Pinpoint the cell where the given text exists, returning its [x, y] midpoint coordinate. 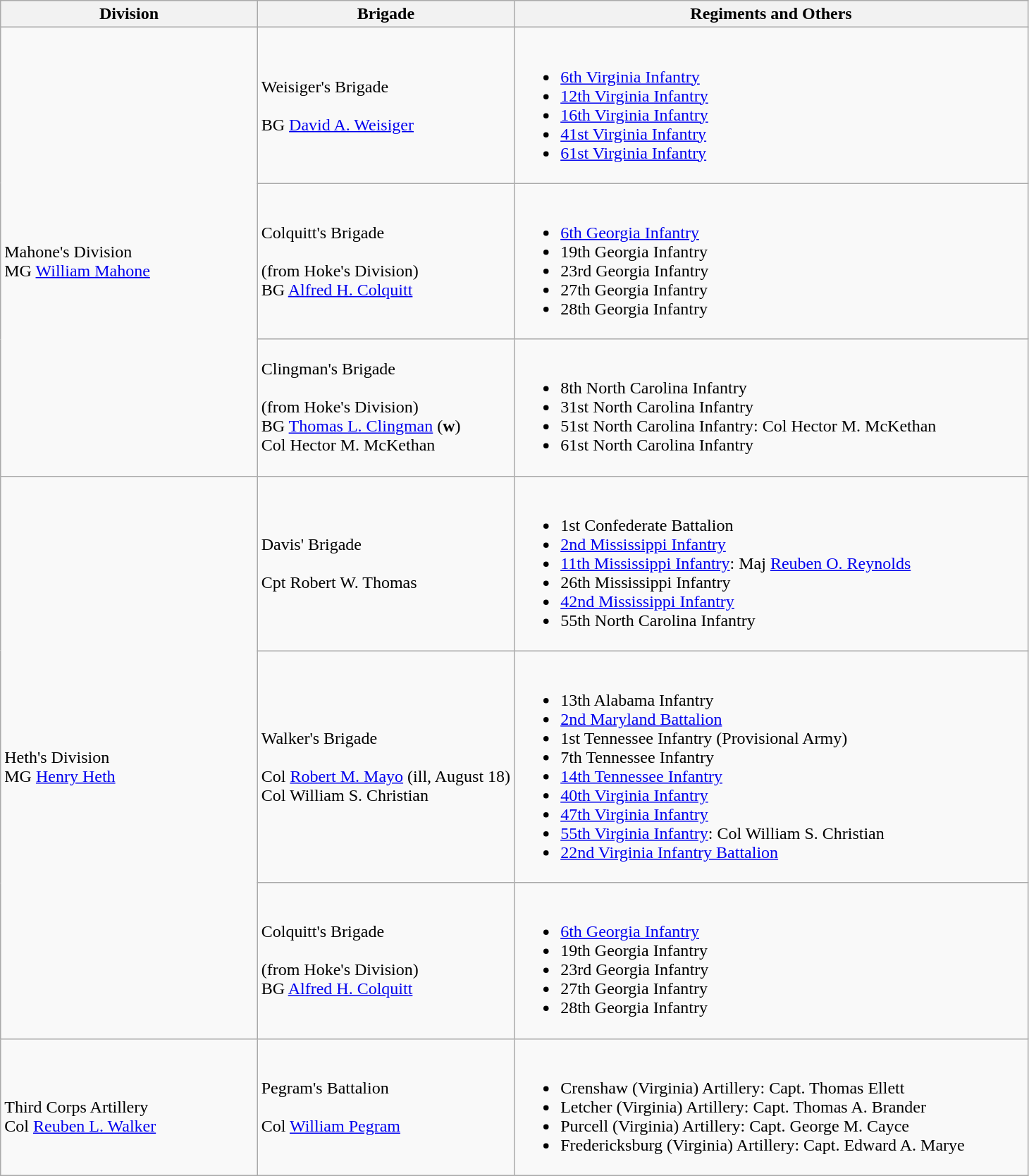
Brigade [386, 14]
Davis' Brigade Cpt Robert W. Thomas [386, 563]
Third Corps Artillery Col Reuben L. Walker [129, 1107]
6th Virginia Infantry12th Virginia Infantry16th Virginia Infantry41st Virginia Infantry61st Virginia Infantry [771, 106]
Walker's Brigade Col Robert M. Mayo (ill, August 18) Col William S. Christian [386, 767]
Pegram's Battalion Col William Pegram [386, 1107]
Heth's Division MG Henry Heth [129, 757]
Weisiger's Brigade BG David A. Weisiger [386, 106]
Division [129, 14]
Clingman's Brigade(from Hoke's Division) BG Thomas L. Clingman (w) Col Hector M. McKethan [386, 408]
Regiments and Others [771, 14]
8th North Carolina Infantry31st North Carolina Infantry51st North Carolina Infantry: Col Hector M. McKethan61st North Carolina Infantry [771, 408]
Mahone's Division MG William Mahone [129, 252]
